Determine the [x, y] coordinate at the center of the cell enclosing the given text.  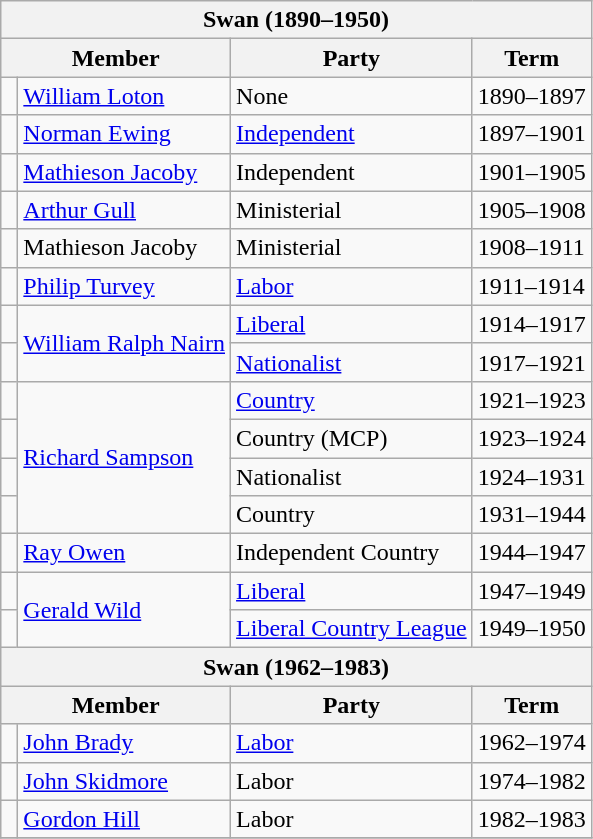
1947–1949 [532, 591]
John Skidmore [124, 781]
Independent Country [352, 553]
1905–1908 [532, 210]
Liberal Country League [352, 629]
John Brady [124, 743]
Swan (1890–1950) [296, 20]
Gordon Hill [124, 819]
1949–1950 [532, 629]
1974–1982 [532, 781]
Norman Ewing [124, 134]
1911–1914 [532, 286]
William Loton [124, 96]
Richard Sampson [124, 457]
Country (MCP) [352, 438]
1923–1924 [532, 438]
1924–1931 [532, 477]
Ray Owen [124, 553]
1982–1983 [532, 819]
1944–1947 [532, 553]
1931–1944 [532, 515]
1897–1901 [532, 134]
Philip Turvey [124, 286]
1901–1905 [532, 172]
1908–1911 [532, 248]
1921–1923 [532, 400]
1917–1921 [532, 362]
Arthur Gull [124, 210]
William Ralph Nairn [124, 343]
None [352, 96]
1962–1974 [532, 743]
1914–1917 [532, 324]
Swan (1962–1983) [296, 667]
Gerald Wild [124, 610]
1890–1897 [532, 96]
